For the text-containing cell, return its midpoint in [X, Y] coordinate format. 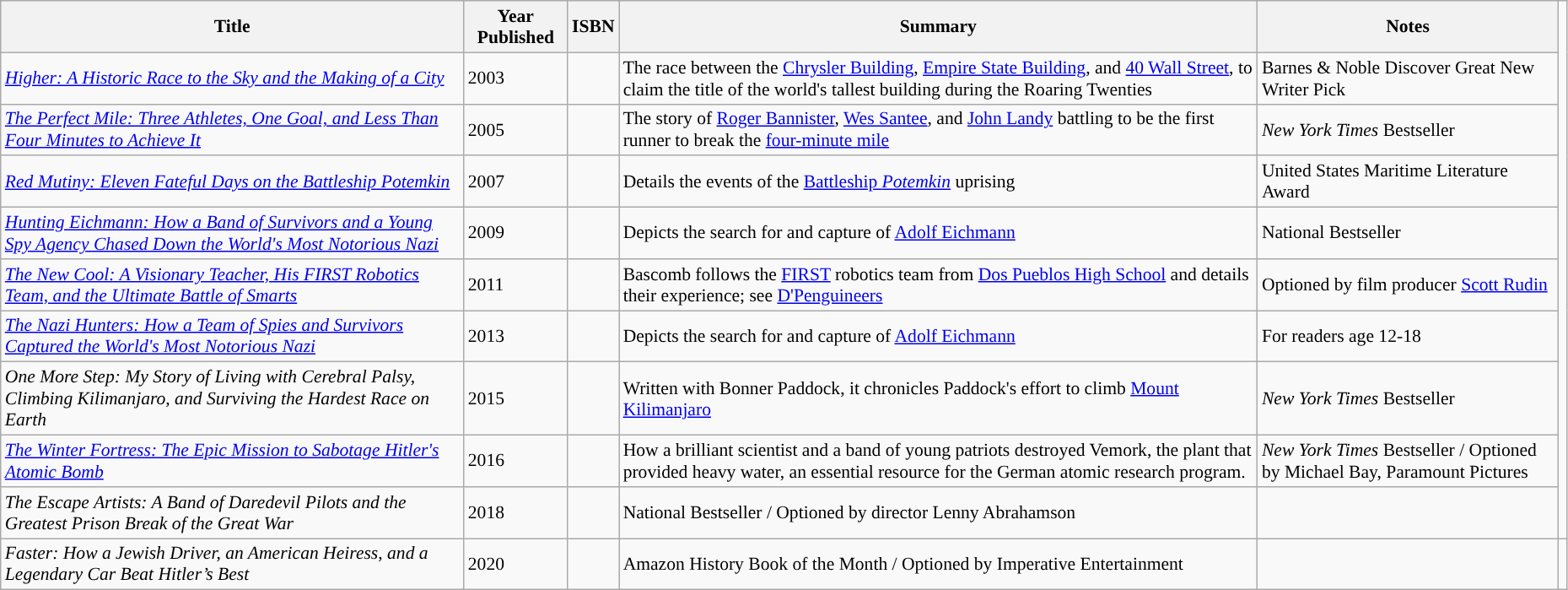
Notes [1408, 27]
National Bestseller [1408, 233]
2007 [516, 182]
Written with Bonner Paddock, it chronicles Paddock's effort to climb Mount Kilimanjaro [938, 398]
2016 [516, 461]
Optioned by film producer Scott Rudin [1408, 285]
National Bestseller / Optioned by director Lenny Abrahamson [938, 513]
2013 [516, 336]
Year Published [516, 27]
The Escape Artists: A Band of Daredevil Pilots and the Greatest Prison Break of the Great War [233, 513]
The Perfect Mile: Three Athletes, One Goal, and Less Than Four Minutes to Achieve It [233, 130]
Amazon History Book of the Month / Optioned by Imperative Entertainment [938, 564]
One More Step: My Story of Living with Cerebral Palsy, Climbing Kilimanjaro, and Surviving the Hardest Race on Earth [233, 398]
Hunting Eichmann: How a Band of Survivors and a Young Spy Agency Chased Down the World's Most Notorious Nazi [233, 233]
The New Cool: A Visionary Teacher, His FIRST Robotics Team, and the Ultimate Battle of Smarts [233, 285]
Bascomb follows the FIRST robotics team from Dos Pueblos High School and details their experience; see D'Penguineers [938, 285]
Higher: A Historic Race to the Sky and the Making of a City [233, 78]
2018 [516, 513]
Barnes & Noble Discover Great New Writer Pick [1408, 78]
The Nazi Hunters: How a Team of Spies and Survivors Captured the World's Most Notorious Nazi [233, 336]
2015 [516, 398]
Red Mutiny: Eleven Fateful Days on the Battleship Potemkin [233, 182]
Faster: How a Jewish Driver, an American Heiress, and a Legendary Car Beat Hitler’s Best [233, 564]
Summary [938, 27]
2005 [516, 130]
United States Maritime Literature Award [1408, 182]
2009 [516, 233]
2020 [516, 564]
Title [233, 27]
2011 [516, 285]
Details the events of the Battleship Potemkin uprising [938, 182]
2003 [516, 78]
The story of Roger Bannister, Wes Santee, and John Landy battling to be the first runner to break the four-minute mile [938, 130]
New York Times Bestseller / Optioned by Michael Bay, Paramount Pictures [1408, 461]
ISBN [594, 27]
The Winter Fortress: The Epic Mission to Sabotage Hitler's Atomic Bomb [233, 461]
For readers age 12-18 [1408, 336]
